Detect which cell encompasses the target text, then output its [x, y] center coordinate. 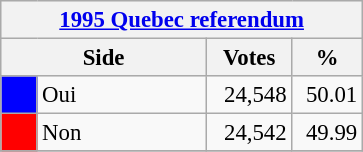
Oui [122, 95]
1995 Quebec referendum [182, 20]
Non [122, 133]
% [328, 58]
50.01 [328, 95]
Side [104, 58]
49.99 [328, 133]
Votes [249, 58]
24,542 [249, 133]
24,548 [249, 95]
